Locate the cell with the specified text and output its (X, Y) center coordinate. 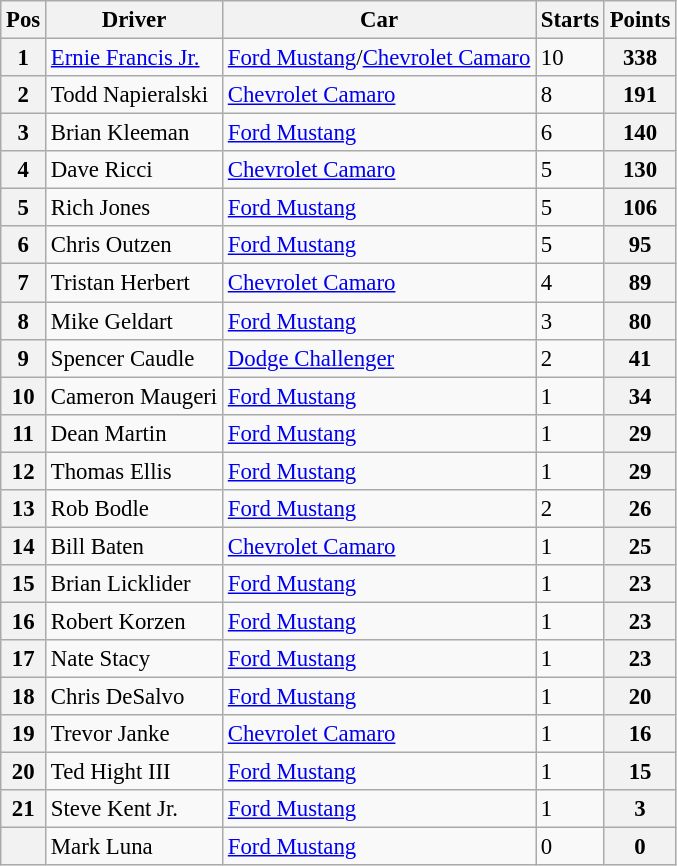
89 (640, 283)
95 (640, 245)
Tristan Herbert (134, 283)
130 (640, 170)
25 (640, 546)
Pos (24, 20)
Todd Napieralski (134, 95)
19 (24, 734)
Brian Licklider (134, 584)
140 (640, 133)
106 (640, 208)
Ted Hight III (134, 772)
Rob Bodle (134, 509)
Spencer Caudle (134, 358)
191 (640, 95)
Brian Kleeman (134, 133)
80 (640, 321)
Nate Stacy (134, 659)
21 (24, 809)
Trevor Janke (134, 734)
Ford Mustang/Chevrolet Camaro (378, 58)
18 (24, 697)
11 (24, 433)
Steve Kent Jr. (134, 809)
Dean Martin (134, 433)
Car (378, 20)
26 (640, 509)
Bill Baten (134, 546)
Mike Geldart (134, 321)
Mark Luna (134, 847)
Dave Ricci (134, 170)
Thomas Ellis (134, 471)
41 (640, 358)
Ernie Francis Jr. (134, 58)
Starts (570, 20)
Cameron Maugeri (134, 396)
Points (640, 20)
338 (640, 58)
Robert Korzen (134, 621)
13 (24, 509)
Driver (134, 20)
34 (640, 396)
Chris Outzen (134, 245)
Dodge Challenger (378, 358)
Chris DeSalvo (134, 697)
7 (24, 283)
12 (24, 471)
Rich Jones (134, 208)
14 (24, 546)
17 (24, 659)
9 (24, 358)
